Return [X, Y] of the center of cell containing provided text 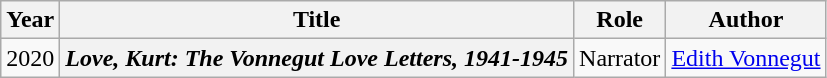
2020 [30, 58]
Title [317, 20]
Love, Kurt: The Vonnegut Love Letters, 1941-1945 [317, 58]
Narrator [620, 58]
Year [30, 20]
Author [746, 20]
Edith Vonnegut [746, 58]
Role [620, 20]
